For the text-containing cell, return its midpoint in (x, y) coordinate format. 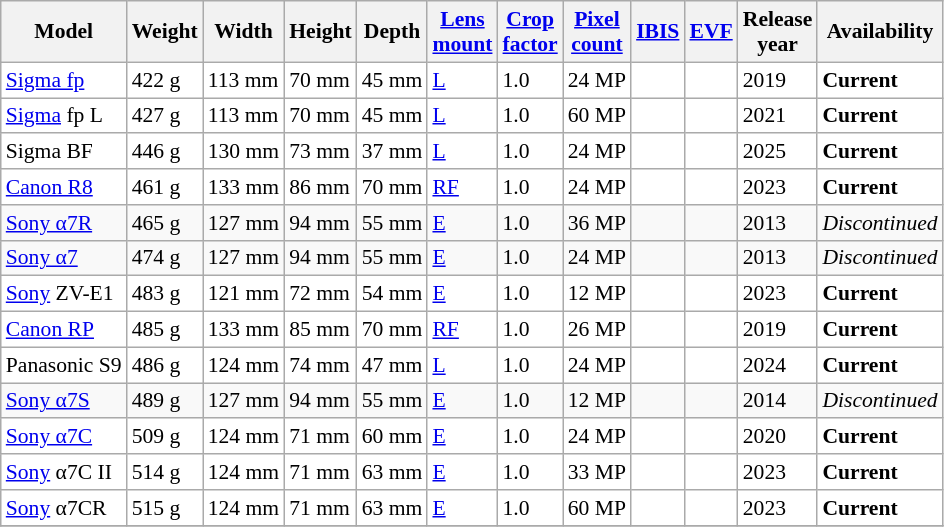
37 mm (392, 152)
Canon R8 (64, 187)
Height (320, 32)
Sony α7R (64, 223)
Sigma fp (64, 80)
73 mm (320, 152)
121 mm (244, 294)
EVF (710, 32)
2020 (778, 437)
465 g (165, 223)
60 mm (392, 437)
Sony α7 (64, 258)
47 mm (392, 365)
Sony α7C (64, 437)
33 MP (597, 472)
2014 (778, 401)
461 g (165, 187)
IBIS (658, 32)
483 g (165, 294)
486 g (165, 365)
Model (64, 32)
Pixelcount (597, 32)
485 g (165, 330)
2024 (778, 365)
474 g (165, 258)
422 g (165, 80)
Canon RP (64, 330)
36 MP (597, 223)
Sigma BF (64, 152)
446 g (165, 152)
489 g (165, 401)
Weight (165, 32)
Sony α7S (64, 401)
Availability (880, 32)
Depth (392, 32)
515 g (165, 508)
130 mm (244, 152)
Lensmount (462, 32)
Cropfactor (530, 32)
Sigma fp L (64, 116)
509 g (165, 437)
72 mm (320, 294)
2021 (778, 116)
85 mm (320, 330)
Sony α7C II (64, 472)
Panasonic S9 (64, 365)
Releaseyear (778, 32)
2025 (778, 152)
514 g (165, 472)
86 mm (320, 187)
Sony α7CR (64, 508)
427 g (165, 116)
Sony ZV-E1 (64, 294)
74 mm (320, 365)
Width (244, 32)
54 mm (392, 294)
26 MP (597, 330)
